Pinpoint the cell where the given text exists, returning its [x, y] midpoint coordinate. 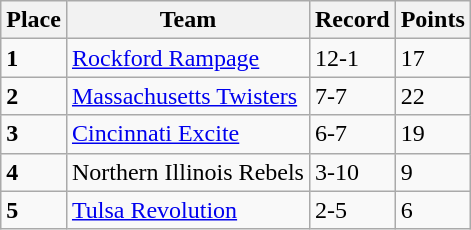
Rockford Rampage [188, 58]
Team [188, 20]
4 [34, 172]
19 [432, 134]
Northern Illinois Rebels [188, 172]
6 [432, 210]
5 [34, 210]
3 [34, 134]
9 [432, 172]
2-5 [352, 210]
6-7 [352, 134]
7-7 [352, 96]
17 [432, 58]
Points [432, 20]
Record [352, 20]
3-10 [352, 172]
22 [432, 96]
Place [34, 20]
Massachusetts Twisters [188, 96]
1 [34, 58]
12-1 [352, 58]
2 [34, 96]
Cincinnati Excite [188, 134]
Tulsa Revolution [188, 210]
